Scan for the cell matching the given text and deliver its (x, y) coordinate at center. 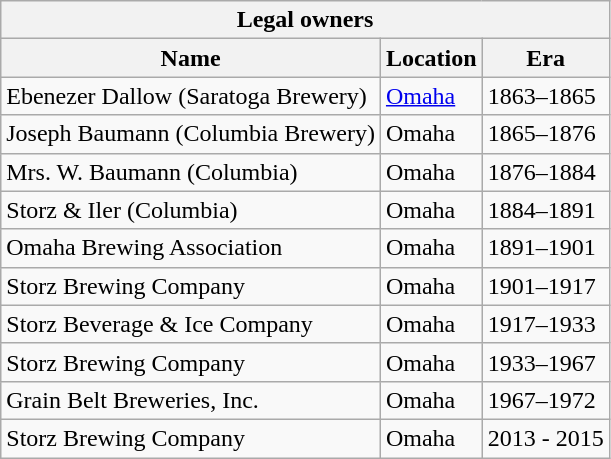
Storz Beverage & Ice Company (191, 324)
Mrs. W. Baumann (Columbia) (191, 172)
1865–1876 (546, 134)
1863–1865 (546, 96)
Location (431, 58)
1884–1891 (546, 210)
1933–1967 (546, 362)
1876–1884 (546, 172)
Name (191, 58)
2013 - 2015 (546, 438)
Legal owners (305, 20)
1917–1933 (546, 324)
1891–1901 (546, 248)
Joseph Baumann (Columbia Brewery) (191, 134)
1901–1917 (546, 286)
Era (546, 58)
Omaha Brewing Association (191, 248)
Grain Belt Breweries, Inc. (191, 400)
Ebenezer Dallow (Saratoga Brewery) (191, 96)
Storz & Iler (Columbia) (191, 210)
1967–1972 (546, 400)
